From the cell containing the given text, extract its center point as (x, y) coordinate. 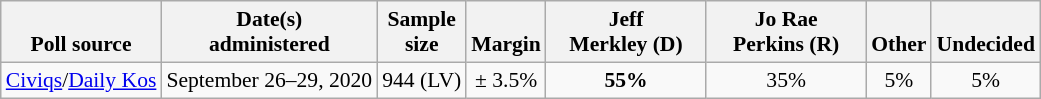
Date(s)administered (269, 32)
Poll source (82, 32)
944 (LV) (422, 80)
September 26–29, 2020 (269, 80)
Jo RaePerkins (R) (786, 32)
35% (786, 80)
55% (626, 80)
Samplesize (422, 32)
± 3.5% (506, 80)
Civiqs/Daily Kos (82, 80)
Other (898, 32)
Undecided (985, 32)
JeffMerkley (D) (626, 32)
Margin (506, 32)
